Scan for the cell matching the given text and deliver its (X, Y) coordinate at center. 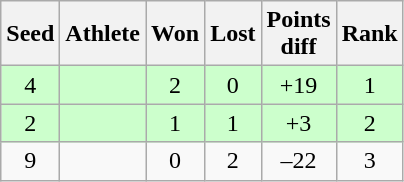
Pointsdiff (298, 34)
Won (176, 34)
9 (30, 161)
Seed (30, 34)
+19 (298, 85)
Rank (370, 34)
3 (370, 161)
Lost (233, 34)
4 (30, 85)
Athlete (103, 34)
–22 (298, 161)
+3 (298, 123)
